Return (X, Y) of the center of cell containing provided text 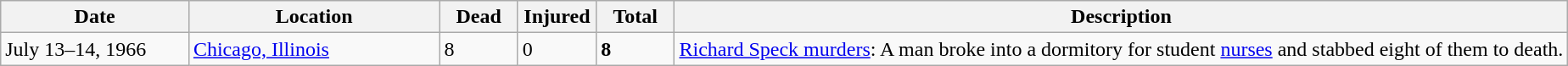
0 (557, 49)
Date (95, 17)
Total (636, 17)
Injured (557, 17)
Description (1122, 17)
Chicago, Illinois (314, 49)
Location (314, 17)
July 13–14, 1966 (95, 49)
Richard Speck murders: A man broke into a dormitory for student nurses and stabbed eight of them to death. (1122, 49)
Dead (479, 17)
